Return [x, y] of the center of cell containing provided text 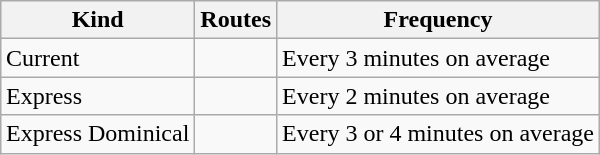
Frequency [438, 20]
Current [97, 58]
Express [97, 96]
Kind [97, 20]
Every 2 minutes on average [438, 96]
Routes [236, 20]
Every 3 or 4 minutes on average [438, 134]
Express Dominical [97, 134]
Every 3 minutes on average [438, 58]
